Provide the [X, Y] coordinate of the cell's center where the given text is located.  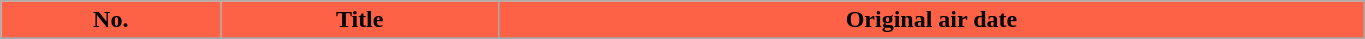
No. [111, 20]
Original air date [932, 20]
Title [360, 20]
